For the text-containing cell, return its midpoint in (X, Y) coordinate format. 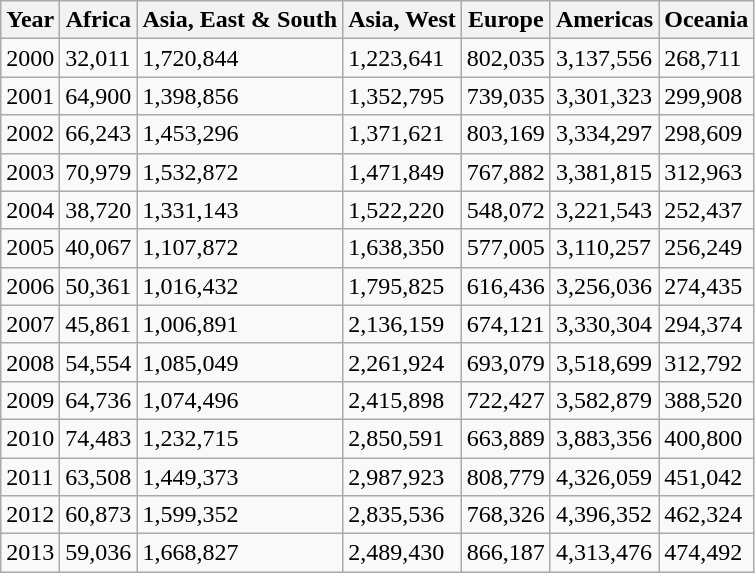
1,471,849 (402, 172)
663,889 (506, 438)
2006 (30, 286)
2,850,591 (402, 438)
1,398,856 (240, 96)
4,396,352 (604, 515)
3,330,304 (604, 324)
768,326 (506, 515)
1,795,825 (402, 286)
60,873 (98, 515)
400,800 (706, 438)
739,035 (506, 96)
2,835,536 (402, 515)
274,435 (706, 286)
298,609 (706, 134)
803,169 (506, 134)
2,415,898 (402, 400)
2,987,923 (402, 477)
3,137,556 (604, 58)
1,371,621 (402, 134)
388,520 (706, 400)
1,107,872 (240, 248)
64,736 (98, 400)
2,489,430 (402, 553)
577,005 (506, 248)
1,638,350 (402, 248)
66,243 (98, 134)
4,326,059 (604, 477)
54,554 (98, 362)
767,882 (506, 172)
2,136,159 (402, 324)
3,221,543 (604, 210)
1,331,143 (240, 210)
3,301,323 (604, 96)
294,374 (706, 324)
3,381,815 (604, 172)
Year (30, 20)
Americas (604, 20)
Africa (98, 20)
3,883,356 (604, 438)
2005 (30, 248)
70,979 (98, 172)
1,016,432 (240, 286)
2009 (30, 400)
2008 (30, 362)
808,779 (506, 477)
64,900 (98, 96)
59,036 (98, 553)
268,711 (706, 58)
1,074,496 (240, 400)
1,599,352 (240, 515)
40,067 (98, 248)
3,334,297 (604, 134)
2001 (30, 96)
1,006,891 (240, 324)
2000 (30, 58)
4,313,476 (604, 553)
722,427 (506, 400)
693,079 (506, 362)
1,453,296 (240, 134)
312,963 (706, 172)
Asia, West (402, 20)
2010 (30, 438)
Asia, East & South (240, 20)
451,042 (706, 477)
3,518,699 (604, 362)
1,449,373 (240, 477)
2002 (30, 134)
474,492 (706, 553)
32,011 (98, 58)
616,436 (506, 286)
3,256,036 (604, 286)
1,532,872 (240, 172)
1,085,049 (240, 362)
312,792 (706, 362)
2003 (30, 172)
1,668,827 (240, 553)
1,522,220 (402, 210)
45,861 (98, 324)
63,508 (98, 477)
2012 (30, 515)
1,223,641 (402, 58)
252,437 (706, 210)
50,361 (98, 286)
2013 (30, 553)
1,720,844 (240, 58)
2004 (30, 210)
Oceania (706, 20)
299,908 (706, 96)
2011 (30, 477)
674,121 (506, 324)
256,249 (706, 248)
1,352,795 (402, 96)
Europe (506, 20)
802,035 (506, 58)
2,261,924 (402, 362)
548,072 (506, 210)
38,720 (98, 210)
3,582,879 (604, 400)
2007 (30, 324)
74,483 (98, 438)
462,324 (706, 515)
866,187 (506, 553)
3,110,257 (604, 248)
1,232,715 (240, 438)
